Output the (X, Y) coordinate of the center of the cell containing the given text.  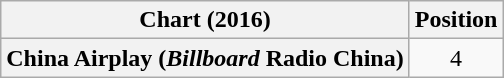
Position (456, 20)
4 (456, 58)
Chart (2016) (205, 20)
China Airplay (Billboard Radio China) (205, 58)
